Pinpoint the cell where the given text exists, returning its [x, y] midpoint coordinate. 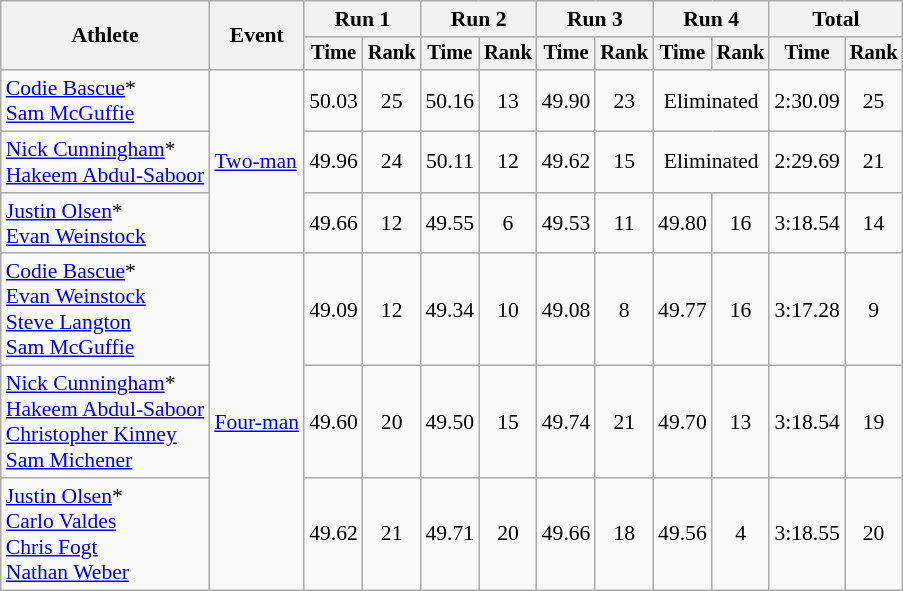
8 [624, 310]
49.77 [682, 310]
23 [624, 100]
49.53 [566, 224]
11 [624, 224]
49.55 [450, 224]
2:29.69 [806, 162]
50.16 [450, 100]
Four-man [256, 422]
3:18.55 [806, 534]
49.70 [682, 422]
Run 1 [362, 19]
6 [508, 224]
24 [392, 162]
Nick Cunningham*Hakeem Abdul-SaboorChristopher KinneySam Michener [106, 422]
10 [508, 310]
Event [256, 36]
Justin Olsen*Evan Weinstock [106, 224]
3:17.28 [806, 310]
Total [836, 19]
4 [741, 534]
49.74 [566, 422]
49.08 [566, 310]
Justin Olsen*Carlo ValdesChris FogtNathan Weber [106, 534]
49.56 [682, 534]
Codie Bascue*Sam McGuffie [106, 100]
49.50 [450, 422]
Run 2 [478, 19]
49.80 [682, 224]
Nick Cunningham*Hakeem Abdul-Saboor [106, 162]
50.03 [334, 100]
9 [874, 310]
49.96 [334, 162]
14 [874, 224]
49.34 [450, 310]
19 [874, 422]
49.90 [566, 100]
49.09 [334, 310]
50.11 [450, 162]
Athlete [106, 36]
2:30.09 [806, 100]
Two-man [256, 162]
Run 3 [595, 19]
49.60 [334, 422]
Run 4 [711, 19]
49.71 [450, 534]
Codie Bascue*Evan WeinstockSteve LangtonSam McGuffie [106, 310]
18 [624, 534]
